Search for the cell housing the specified text and yield its (X, Y) center coordinate. 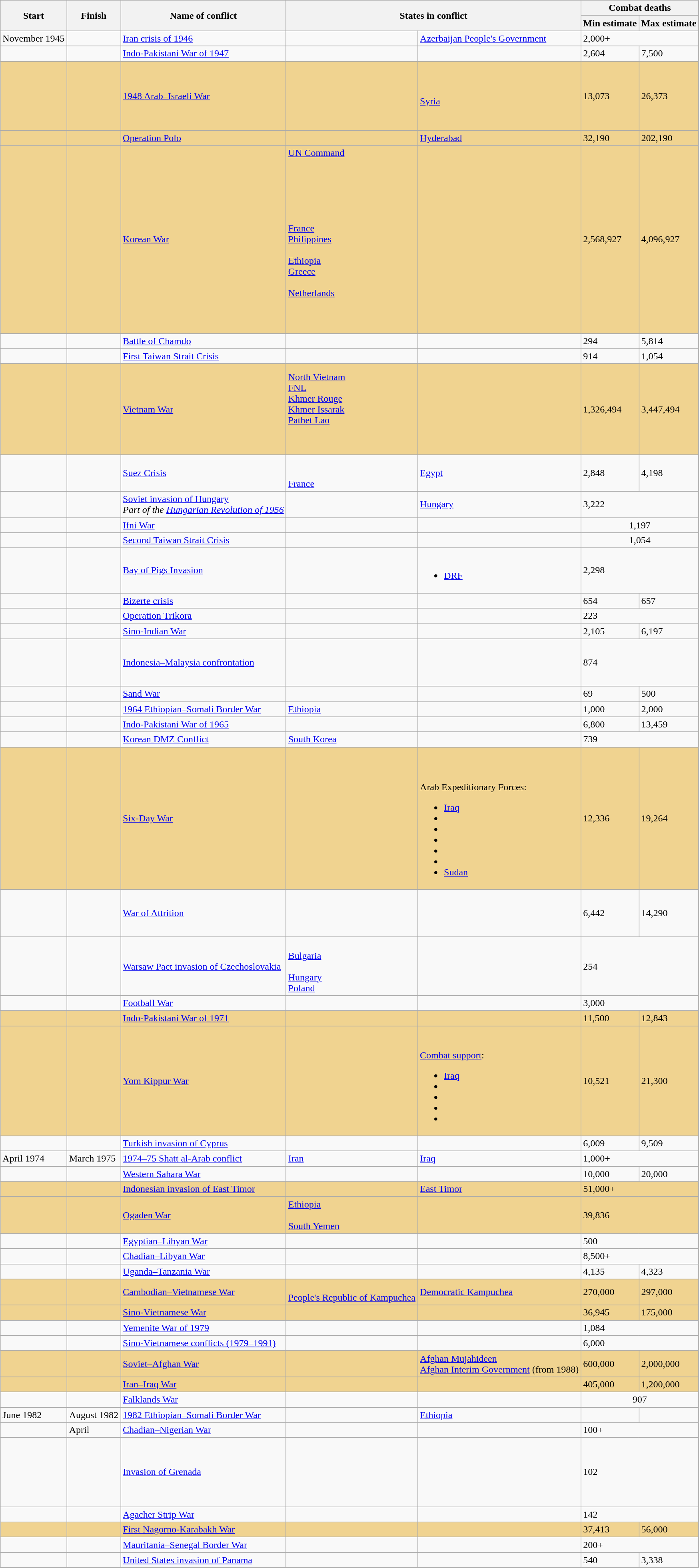
Operation Trikora (204, 616)
Operation Polo (204, 138)
Sino-Vietnamese War (204, 1313)
Football War (204, 1003)
914 (610, 356)
654 (610, 601)
April 1974 (34, 1159)
Soviet invasion of HungaryPart of the Hungarian Revolution of 1956 (204, 504)
19,264 (669, 818)
Afghan Mujahideen Afghan Interim Government (from 1988) (499, 1364)
Bizerte crisis (204, 601)
Suez Crisis (204, 473)
1,000 (610, 709)
Sino-Vietnamese conflicts (1979–1991) (204, 1343)
Agacher Strip War (204, 1514)
France (352, 473)
6,442 (610, 913)
13,459 (669, 724)
First Taiwan Strait Crisis (204, 356)
6,009 (610, 1144)
202,190 (669, 138)
Azerbaijan People's Government (499, 38)
Egyptian–Libyan War (204, 1241)
June 1982 (34, 1415)
DRF (499, 571)
Iran (352, 1159)
69 (610, 694)
Falklands War (204, 1399)
36,945 (610, 1313)
739 (640, 739)
2,105 (610, 631)
2,604 (610, 54)
13,073 (610, 96)
Six-Day War (204, 818)
Combat deaths (640, 8)
United States invasion of Panama (204, 1560)
26,373 (669, 96)
405,000 (610, 1384)
6,000 (640, 1343)
56,000 (669, 1530)
32,190 (610, 138)
10,000 (610, 1174)
Min estimate (610, 23)
Sino-Indian War (204, 631)
2,848 (610, 473)
Iran crisis of 1946 (204, 38)
Name of conflict (204, 16)
12,843 (669, 1018)
Max estimate (669, 23)
6,197 (669, 631)
Ethiopia South Yemen (352, 1215)
Arab Expeditionary Forces: Iraq Sudan (499, 818)
2,000+ (640, 38)
States in conflict (433, 16)
Soviet–Afghan War (204, 1364)
Yom Kippur War (204, 1081)
Korean War (204, 239)
Start (34, 16)
3,338 (669, 1560)
March 1975 (94, 1159)
Syria (499, 96)
Ogaden War (204, 1215)
Indo-Pakistani War of 1965 (204, 724)
4,323 (669, 1271)
November 1945 (34, 38)
223 (640, 616)
2,298 (640, 571)
April (94, 1430)
Battle of Chamdo (204, 341)
51,000+ (640, 1189)
4,135 (610, 1271)
200+ (640, 1545)
Ifni War (204, 525)
Indonesian invasion of East Timor (204, 1189)
1,000+ (640, 1159)
657 (669, 601)
8,500+ (640, 1256)
102 (640, 1472)
37,413 (610, 1530)
Indo-Pakistani War of 1971 (204, 1018)
1,084 (640, 1328)
21,300 (669, 1081)
12,336 (610, 818)
7,500 (669, 54)
War of Attrition (204, 913)
907 (640, 1399)
540 (610, 1560)
East Timor (499, 1189)
North Vietnam FNL Khmer Rouge Khmer Issarak Pathet Lao (352, 409)
Sand War (204, 694)
First Nagorno-Karabakh War (204, 1530)
270,000 (610, 1292)
Mauritania–Senegal Border War (204, 1545)
Second Taiwan Strait Crisis (204, 540)
Hungary (499, 504)
3,447,494 (669, 409)
1964 Ethiopian–Somali Border War (204, 709)
Cambodian–Vietnamese War (204, 1292)
1974–75 Shatt al-Arab conflict (204, 1159)
2,000 (669, 709)
Chadian–Nigerian War (204, 1430)
Bulgaria Hungary Poland (352, 966)
Invasion of Grenada (204, 1472)
3,000 (640, 1003)
1,326,494 (610, 409)
600,000 (610, 1364)
Uganda–Tanzania War (204, 1271)
Iraq (499, 1159)
11,500 (610, 1018)
874 (640, 663)
3,222 (640, 504)
4,096,927 (669, 239)
1,200,000 (669, 1384)
Vietnam War (204, 409)
South Korea (352, 739)
20,000 (669, 1174)
Finish (94, 16)
2,000,000 (669, 1364)
4,198 (669, 473)
9,509 (669, 1144)
Turkish invasion of Cyprus (204, 1144)
294 (610, 341)
Yemenite War of 1979 (204, 1328)
Bay of Pigs Invasion (204, 571)
2,568,927 (610, 239)
Korean DMZ Conflict (204, 739)
5,814 (669, 341)
Western Sahara War (204, 1174)
142 (640, 1514)
UN Command France Philippines Ethiopia Greece Netherlands (352, 239)
1948 Arab–Israeli War (204, 96)
175,000 (669, 1313)
6,800 (610, 724)
Indo-Pakistani War of 1947 (204, 54)
Chadian–Libyan War (204, 1256)
Egypt (499, 473)
254 (640, 966)
Democratic Kampuchea (499, 1292)
People's Republic of Kampuchea (352, 1292)
297,000 (669, 1292)
Combat support: Iraq (499, 1081)
100+ (640, 1430)
14,290 (669, 913)
Hyderabad (499, 138)
39,836 (640, 1215)
August 1982 (94, 1415)
1982 Ethiopian–Somali Border War (204, 1415)
Warsaw Pact invasion of Czechoslovakia (204, 966)
Iran–Iraq War (204, 1384)
Indonesia–Malaysia confrontation (204, 663)
1,197 (640, 525)
10,521 (610, 1081)
